Locate the cell with the specified text and output its (X, Y) center coordinate. 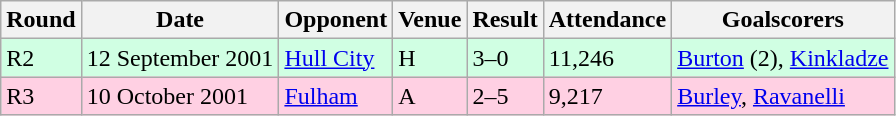
Attendance (607, 20)
9,217 (607, 96)
Burley, Ravanelli (783, 96)
Result (505, 20)
H (430, 58)
R2 (41, 58)
Hull City (336, 58)
11,246 (607, 58)
Fulham (336, 96)
3–0 (505, 58)
Date (180, 20)
Venue (430, 20)
Round (41, 20)
10 October 2001 (180, 96)
Goalscorers (783, 20)
Opponent (336, 20)
2–5 (505, 96)
A (430, 96)
Burton (2), Kinkladze (783, 58)
R3 (41, 96)
12 September 2001 (180, 58)
